For the text-containing cell, return its midpoint in [x, y] coordinate format. 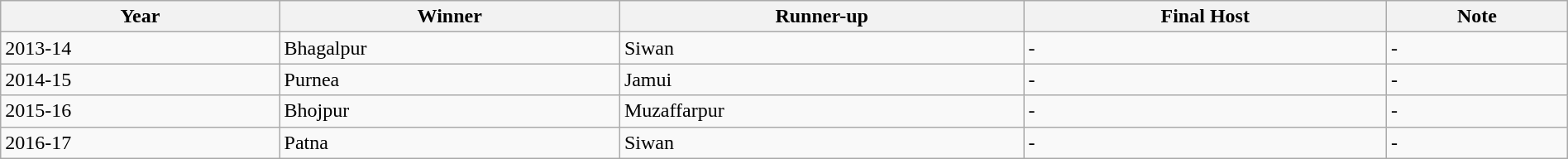
Winner [450, 17]
Patna [450, 142]
Purnea [450, 79]
Bhojpur [450, 111]
Runner-up [822, 17]
Jamui [822, 79]
Note [1477, 17]
Final Host [1206, 17]
Muzaffarpur [822, 111]
Bhagalpur [450, 48]
2016-17 [141, 142]
2015-16 [141, 111]
Year [141, 17]
2014-15 [141, 79]
2013-14 [141, 48]
